Identify which cell holds the provided text, then report its [x, y] central coordinate. 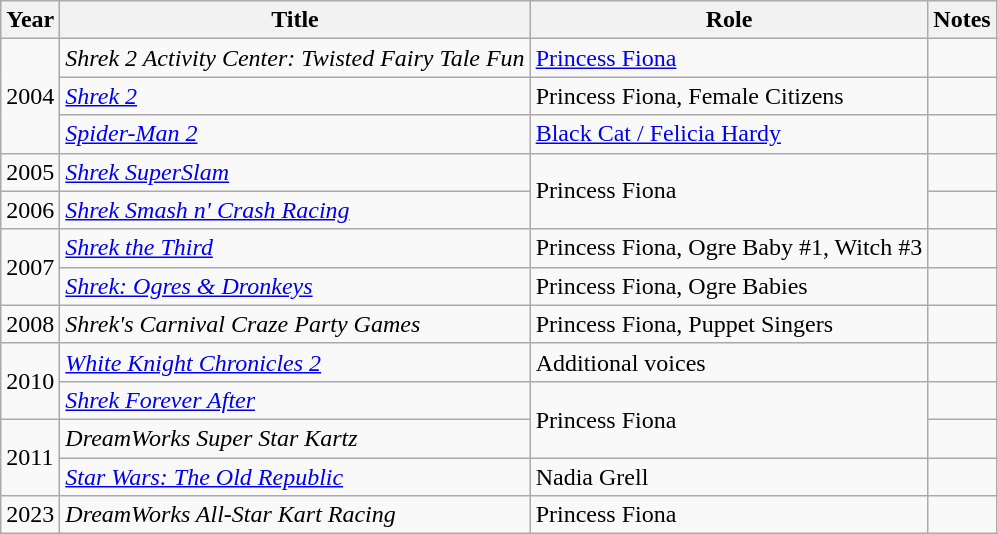
DreamWorks Super Star Kartz [295, 438]
2004 [30, 96]
Princess Fiona, Female Citizens [729, 96]
Shrek SuperSlam [295, 172]
Shrek Forever After [295, 400]
Princess Fiona, Ogre Baby #1, Witch #3 [729, 248]
2008 [30, 324]
Nadia Grell [729, 477]
Shrek's Carnival Craze Party Games [295, 324]
2023 [30, 515]
White Knight Chronicles 2 [295, 362]
Role [729, 20]
Shrek Smash n' Crash Racing [295, 210]
Shrek 2 Activity Center: Twisted Fairy Tale Fun [295, 58]
2011 [30, 457]
Notes [962, 20]
2006 [30, 210]
Additional voices [729, 362]
Title [295, 20]
Shrek: Ogres & Dronkeys [295, 286]
Black Cat / Felicia Hardy [729, 134]
2007 [30, 267]
2010 [30, 381]
Princess Fiona, Ogre Babies [729, 286]
DreamWorks All-Star Kart Racing [295, 515]
Shrek the Third [295, 248]
Spider-Man 2 [295, 134]
Princess Fiona, Puppet Singers [729, 324]
Shrek 2 [295, 96]
Year [30, 20]
2005 [30, 172]
Star Wars: The Old Republic [295, 477]
